Identify which cell holds the provided text, then report its [X, Y] central coordinate. 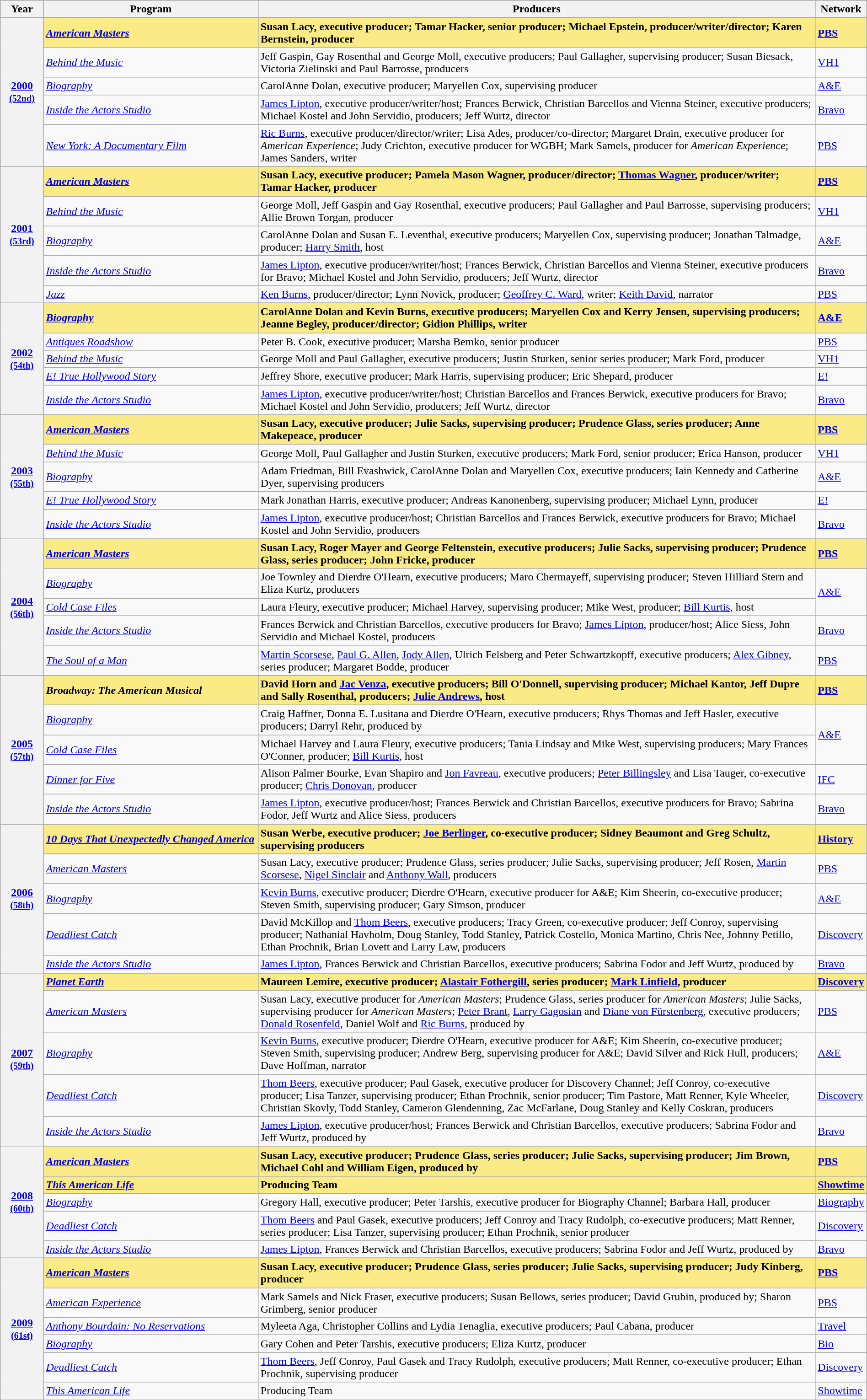
Planet Earth [151, 982]
Producers [537, 9]
Adam Friedman, Bill Evashwick, CarolAnne Dolan and Maryellen Cox, executive producers; Iain Kennedy and Catherine Dyer, supervising producers [537, 477]
New York: A Documentary Film [151, 145]
IFC [841, 779]
Joe Townley and Dierdre O'Hearn, executive producers; Maro Chermayeff, supervising producer; Steven Hilliard Stern and Eliza Kurtz, producers [537, 584]
James Lipton, executive producer/host; Frances Berwick and Christian Barcellos, executive producers; Sabrina Fodor and Jeff Wurtz, produced by [537, 1132]
Mark Jonathan Harris, executive producer; Andreas Kanonenberg, supervising producer; Michael Lynn, producer [537, 500]
Antiques Roadshow [151, 342]
2006(58th) [22, 898]
2003(55th) [22, 477]
Dinner for Five [151, 779]
10 Days That Unexpectedly Changed America [151, 839]
Gregory Hall, executive producer; Peter Tarshis, executive producer for Biography Channel; Barbara Hall, producer [537, 1202]
2008(60th) [22, 1202]
Program [151, 9]
George Moll, Paul Gallagher and Justin Sturken, executive producers; Mark Ford, senior producer; Erica Hanson, producer [537, 453]
Travel [841, 1326]
The Soul of a Man [151, 660]
2002(54th) [22, 359]
Susan Lacy, executive producer; Julie Sacks, supervising producer; Prudence Glass, series producer; Anne Makepeace, producer [537, 430]
Susan Lacy, executive producer; Pamela Mason Wagner, producer/director; Thomas Wagner, producer/writer; Tamar Hacker, producer [537, 181]
2009(61st) [22, 1329]
Susan Lacy, executive producer; Prudence Glass, series producer; Julie Sacks, supervising producer; Judy Kinberg, producer [537, 1273]
Laura Fleury, executive producer; Michael Harvey, supervising producer; Mike West, producer; Bill Kurtis, host [537, 607]
2001(53rd) [22, 235]
Jeffrey Shore, executive producer; Mark Harris, supervising producer; Eric Shepard, producer [537, 376]
Mark Samels and Nick Fraser, executive producers; Susan Bellows, series producer; David Grubin, produced by; Sharon Grimberg, senior producer [537, 1303]
Broadway: The American Musical [151, 690]
Year [22, 9]
2000(52nd) [22, 92]
Bio [841, 1344]
American Experience [151, 1303]
Anthony Bourdain: No Reservations [151, 1326]
CarolAnne Dolan and Susan E. Leventhal, executive producers; Maryellen Cox, supervising producer; Jonathan Talmadge, producer; Harry Smith, host [537, 241]
Network [841, 9]
Ken Burns, producer/director; Lynn Novick, producer; Geoffrey C. Ward, writer; Keith David, narrator [537, 294]
2004(56th) [22, 607]
George Moll and Paul Gallagher, executive producers; Justin Sturken, senior series producer; Mark Ford, producer [537, 359]
Peter B. Cook, executive producer; Marsha Bemko, senior producer [537, 342]
Craig Haffner, Donna E. Lusitana and Dierdre O'Hearn, executive producers; Rhys Thomas and Jeff Hasler, executive producers; Darryl Rehr, produced by [537, 720]
Thom Beers, Jeff Conroy, Paul Gasek and Tracy Rudolph, executive producers; Matt Renner, co-executive producer; Ethan Prochnik, supervising producer [537, 1368]
CarolAnne Dolan, executive producer; Maryellen Cox, supervising producer [537, 86]
2005(57th) [22, 749]
History [841, 839]
Maureen Lemire, executive producer; Alastair Fothergill, series producer; Mark Linfield, producer [537, 982]
Gary Cohen and Peter Tarshis, executive producers; Eliza Kurtz, producer [537, 1344]
Susan Werbe, executive producer; Joe Berlinger, co-executive producer; Sidney Beaumont and Greg Schultz, supervising producers [537, 839]
Myleeta Aga, Christopher Collins and Lydia Tenaglia, executive producers; Paul Cabana, producer [537, 1326]
Jazz [151, 294]
Susan Lacy, executive producer; Tamar Hacker, senior producer; Michael Epstein, producer/writer/director; Karen Bernstein, producer [537, 33]
2007(59th) [22, 1059]
